Search for the cell housing the specified text and yield its (x, y) center coordinate. 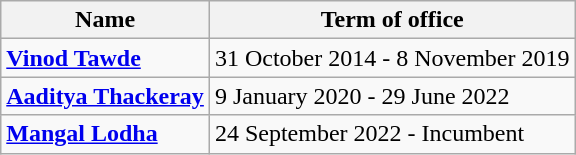
Vinod Tawde (106, 58)
Mangal Lodha (106, 134)
Aaditya Thackeray (106, 96)
Term of office (392, 20)
Name (106, 20)
31 October 2014 - 8 November 2019 (392, 58)
24 September 2022 - Incumbent (392, 134)
9 January 2020 - 29 June 2022 (392, 96)
